Scan for the cell matching the given text and deliver its (X, Y) coordinate at center. 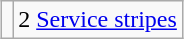
2 Service stripes (98, 20)
